Search for the cell housing the specified text and yield its [x, y] center coordinate. 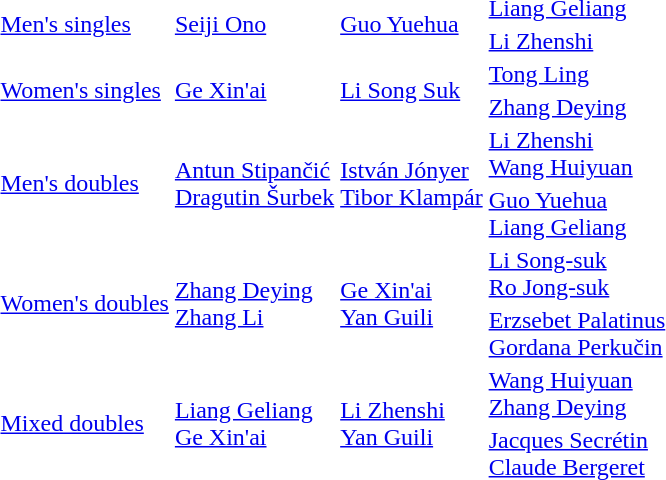
Ge Xin'ai Yan Guili [412, 304]
Zhang Deying Zhang Li [254, 304]
Ge Xin'ai [254, 90]
Antun Stipančić Dragutin Šurbek [254, 184]
István Jónyer Tibor Klampár [412, 184]
Li Song Suk [412, 90]
